Provide the (X, Y) coordinate of the cell's center where the given text is located.  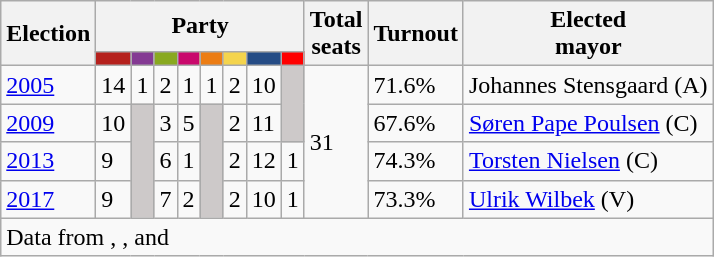
Party (200, 26)
74.3% (416, 161)
Data from , , and (357, 237)
12 (264, 161)
2005 (48, 85)
Electedmayor (588, 34)
2009 (48, 123)
2017 (48, 199)
6 (166, 161)
Johannes Stensgaard (A) (588, 85)
Election (48, 34)
Totalseats (336, 34)
2013 (48, 161)
7 (166, 199)
14 (114, 85)
3 (166, 123)
11 (264, 123)
67.6% (416, 123)
Torsten Nielsen (C) (588, 161)
31 (336, 142)
71.6% (416, 85)
Ulrik Wilbek (V) (588, 199)
5 (188, 123)
Søren Pape Poulsen (C) (588, 123)
Turnout (416, 34)
73.3% (416, 199)
